Provide the [x, y] coordinate of the cell's center where the given text is located.  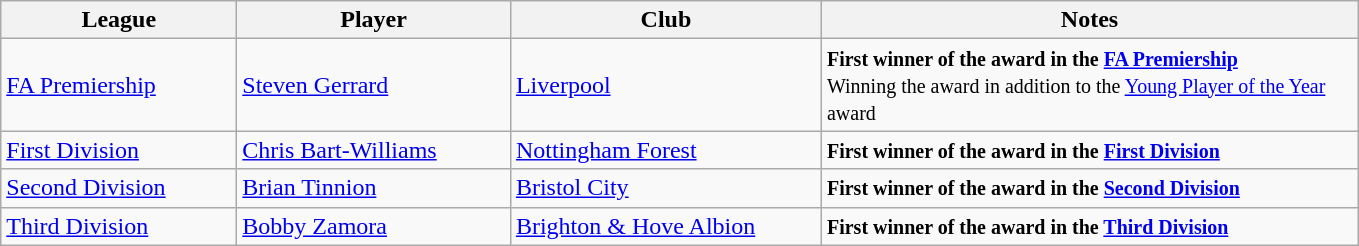
Player [374, 20]
Nottingham Forest [666, 150]
League [119, 20]
Brighton & Hove Albion [666, 226]
First winner of the award in the First Division [1089, 150]
Bobby Zamora [374, 226]
First winner of the award in the Second Division [1089, 188]
Brian Tinnion [374, 188]
Third Division [119, 226]
Notes [1089, 20]
Second Division [119, 188]
First Division [119, 150]
First winner of the award in the Third Division [1089, 226]
Steven Gerrard [374, 85]
Liverpool [666, 85]
Chris Bart-Williams [374, 150]
Bristol City [666, 188]
Club [666, 20]
FA Premiership [119, 85]
First winner of the award in the FA PremiershipWinning the award in addition to the Young Player of the Year award [1089, 85]
